Extract the [x, y] coordinate from the center of the cell holding the provided text.  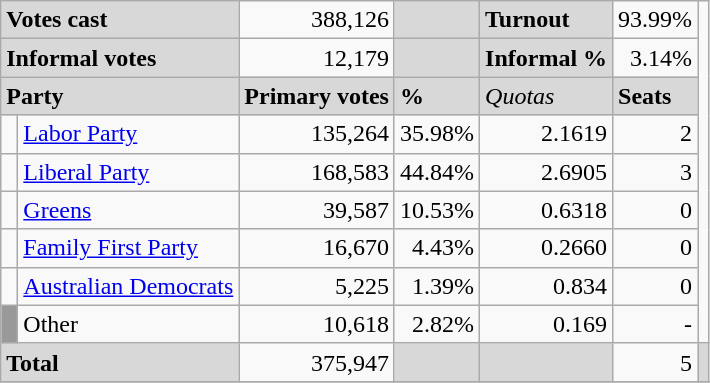
2 [656, 134]
Total [120, 362]
2.82% [436, 324]
10.53% [436, 210]
375,947 [317, 362]
5 [656, 362]
3 [656, 172]
0.169 [546, 324]
- [656, 324]
3.14% [656, 58]
Greens [128, 210]
Quotas [546, 96]
388,126 [317, 20]
93.99% [656, 20]
Australian Democrats [128, 286]
10,618 [317, 324]
Turnout [546, 20]
Other [128, 324]
Labor Party [128, 134]
35.98% [436, 134]
135,264 [317, 134]
Primary votes [317, 96]
Liberal Party [128, 172]
% [436, 96]
0.6318 [546, 210]
168,583 [317, 172]
5,225 [317, 286]
12,179 [317, 58]
44.84% [436, 172]
0.834 [546, 286]
1.39% [436, 286]
Family First Party [128, 248]
Informal % [546, 58]
Informal votes [120, 58]
Seats [656, 96]
Votes cast [120, 20]
16,670 [317, 248]
Party [120, 96]
0.2660 [546, 248]
2.6905 [546, 172]
39,587 [317, 210]
4.43% [436, 248]
2.1619 [546, 134]
